Extract the [x, y] coordinate from the center of the cell holding the provided text.  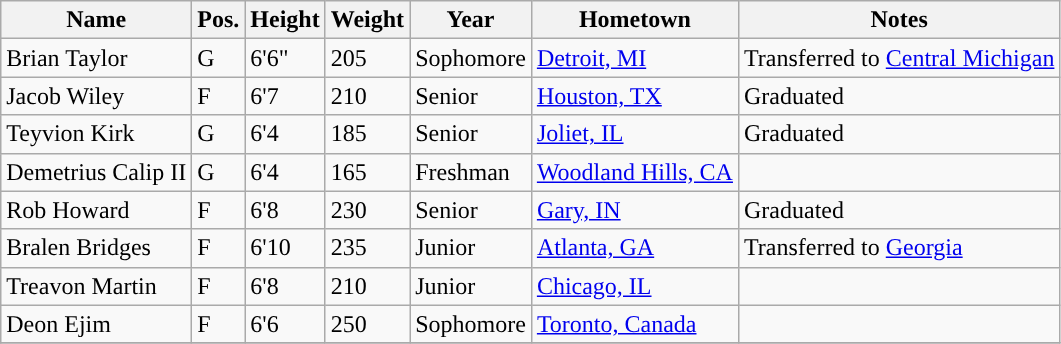
6'10 [285, 248]
Bralen Bridges [96, 248]
Height [285, 20]
Detroit, MI [634, 58]
Deon Ejim [96, 324]
Teyvion Kirk [96, 134]
230 [367, 210]
Year [471, 20]
6'6" [285, 58]
Weight [367, 20]
Transferred to Georgia [898, 248]
Notes [898, 20]
Atlanta, GA [634, 248]
205 [367, 58]
185 [367, 134]
Rob Howard [96, 210]
Chicago, IL [634, 286]
Woodland Hills, CA [634, 172]
Brian Taylor [96, 58]
Toronto, Canada [634, 324]
Joliet, IL [634, 134]
6'7 [285, 96]
Freshman [471, 172]
Hometown [634, 20]
Transferred to Central Michigan [898, 58]
165 [367, 172]
Jacob Wiley [96, 96]
Gary, IN [634, 210]
Pos. [218, 20]
Demetrius Calip II [96, 172]
Houston, TX [634, 96]
250 [367, 324]
6'6 [285, 324]
Treavon Martin [96, 286]
Name [96, 20]
235 [367, 248]
